Provide the [X, Y] coordinate of the cell's center where the given text is located.  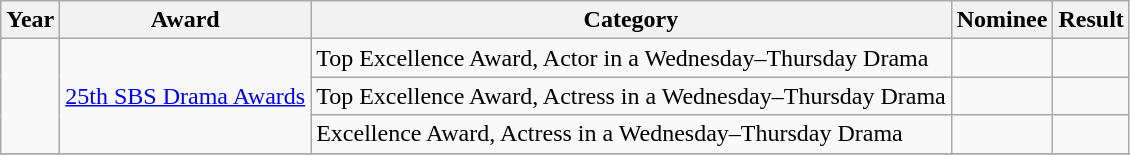
Category [632, 20]
Top Excellence Award, Actress in a Wednesday–Thursday Drama [632, 96]
Top Excellence Award, Actor in a Wednesday–Thursday Drama [632, 58]
Nominee [1002, 20]
Year [30, 20]
Award [186, 20]
25th SBS Drama Awards [186, 96]
Result [1091, 20]
Excellence Award, Actress in a Wednesday–Thursday Drama [632, 134]
